Search for the cell housing the specified text and yield its (X, Y) center coordinate. 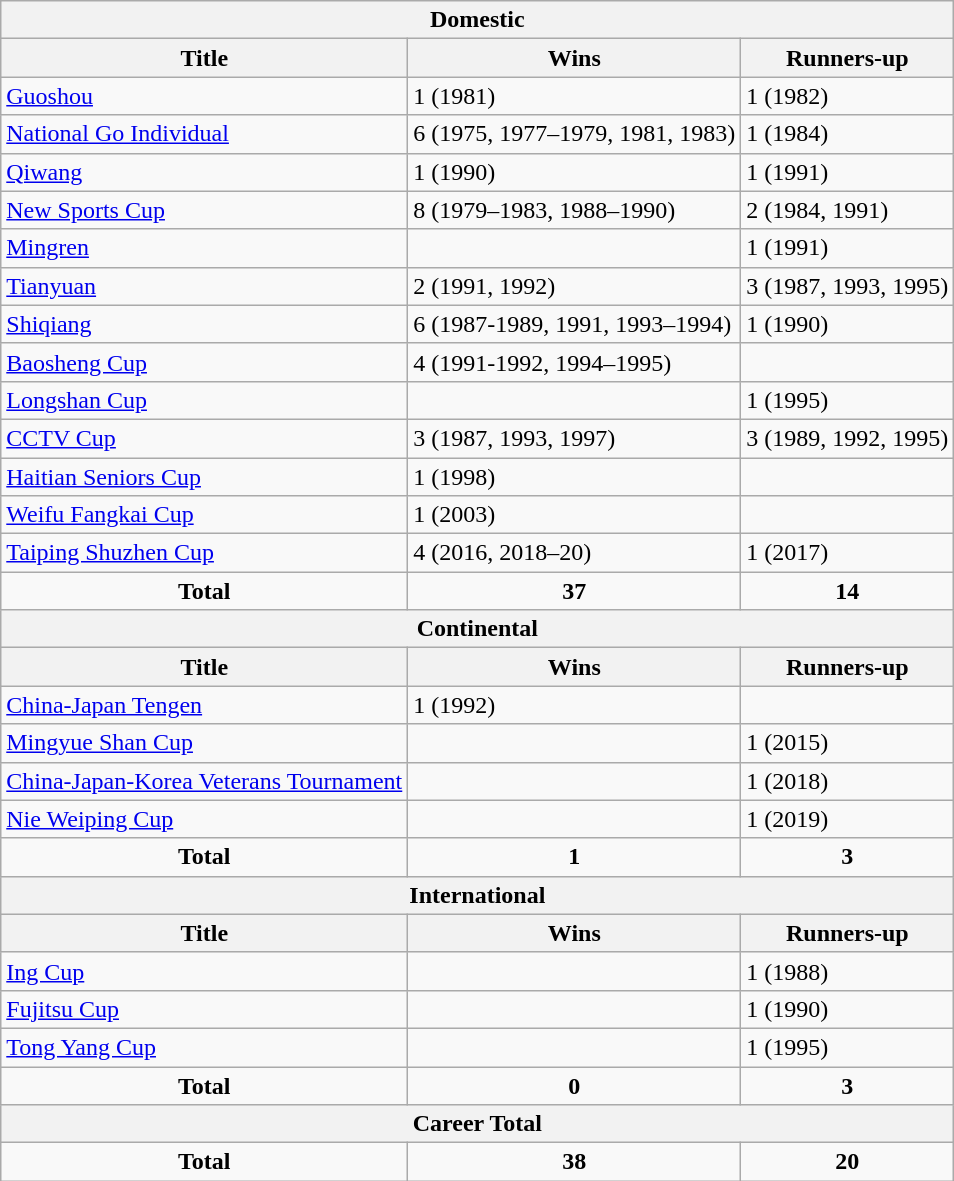
1 (2019) (848, 819)
Ing Cup (204, 971)
Mingren (204, 248)
International (478, 895)
China-Japan-Korea Veterans Tournament (204, 781)
1 (1984) (848, 134)
Fujitsu Cup (204, 1009)
8 (1979–1983, 1988–1990) (574, 210)
1 (1992) (574, 705)
Continental (478, 629)
Career Total (478, 1124)
1 (2018) (848, 781)
0 (574, 1085)
Mingyue Shan Cup (204, 743)
Guoshou (204, 96)
Tong Yang Cup (204, 1047)
4 (2016, 2018–20) (574, 553)
New Sports Cup (204, 210)
Tianyuan (204, 286)
1 (2003) (574, 515)
2 (1984, 1991) (848, 210)
National Go Individual (204, 134)
37 (574, 591)
1 (2015) (848, 743)
3 (1987, 1993, 1995) (848, 286)
1 (2017) (848, 553)
3 (1989, 1992, 1995) (848, 438)
1 (1988) (848, 971)
6 (1987-1989, 1991, 1993–1994) (574, 324)
Haitian Seniors Cup (204, 477)
1 (1998) (574, 477)
1 (1981) (574, 96)
6 (1975, 1977–1979, 1981, 1983) (574, 134)
1 (1982) (848, 96)
China-Japan Tengen (204, 705)
14 (848, 591)
Nie Weiping Cup (204, 819)
38 (574, 1162)
Longshan Cup (204, 400)
Taiping Shuzhen Cup (204, 553)
Shiqiang (204, 324)
4 (1991-1992, 1994–1995) (574, 362)
Baosheng Cup (204, 362)
1 (574, 857)
CCTV Cup (204, 438)
Qiwang (204, 172)
Domestic (478, 20)
20 (848, 1162)
2 (1991, 1992) (574, 286)
3 (1987, 1993, 1997) (574, 438)
Weifu Fangkai Cup (204, 515)
